For the text-containing cell, return its midpoint in (x, y) coordinate format. 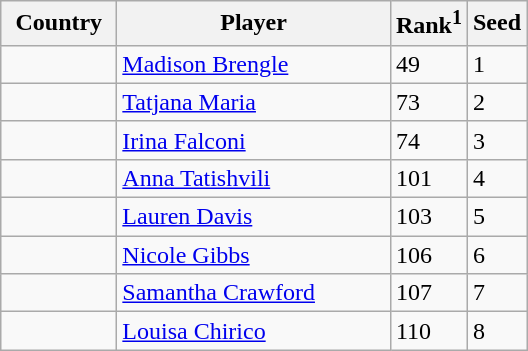
Anna Tatishvili (254, 178)
110 (428, 331)
Player (254, 24)
Tatjana Maria (254, 102)
106 (428, 255)
101 (428, 178)
49 (428, 64)
7 (496, 293)
73 (428, 102)
3 (496, 140)
74 (428, 140)
Nicole Gibbs (254, 255)
Country (59, 24)
4 (496, 178)
103 (428, 217)
Lauren Davis (254, 217)
1 (496, 64)
107 (428, 293)
Louisa Chirico (254, 331)
Rank1 (428, 24)
Irina Falconi (254, 140)
Seed (496, 24)
Samantha Crawford (254, 293)
2 (496, 102)
5 (496, 217)
8 (496, 331)
Madison Brengle (254, 64)
6 (496, 255)
